Capture the cell that displays the provided text and extract its (X, Y) central coordinate. 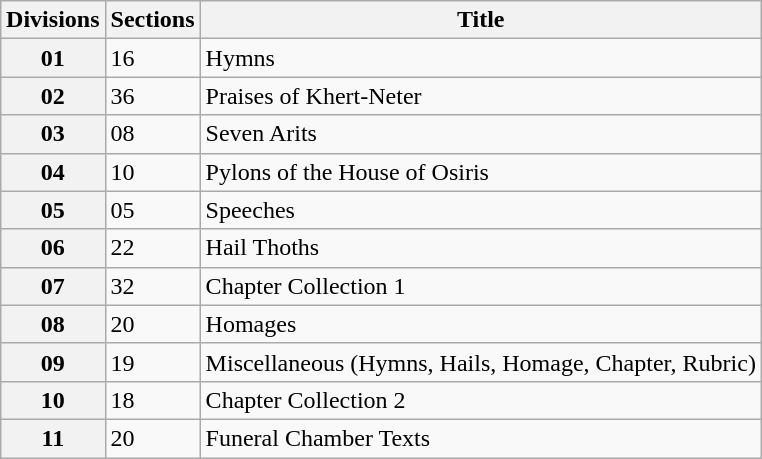
07 (53, 286)
Speeches (480, 210)
02 (53, 96)
Miscellaneous (Hymns, Hails, Homage, Chapter, Rubric) (480, 362)
18 (152, 400)
09 (53, 362)
Funeral Chamber Texts (480, 438)
Title (480, 20)
Hymns (480, 58)
36 (152, 96)
Divisions (53, 20)
06 (53, 248)
16 (152, 58)
19 (152, 362)
Chapter Collection 2 (480, 400)
Homages (480, 324)
Praises of Khert-Neter (480, 96)
Pylons of the House of Osiris (480, 172)
01 (53, 58)
Sections (152, 20)
22 (152, 248)
11 (53, 438)
Chapter Collection 1 (480, 286)
Hail Thoths (480, 248)
32 (152, 286)
Seven Arits (480, 134)
03 (53, 134)
04 (53, 172)
